Capture the cell that displays the provided text and extract its (x, y) central coordinate. 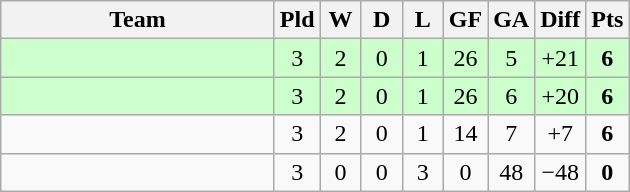
5 (512, 58)
Pld (297, 20)
14 (465, 134)
D (382, 20)
+21 (560, 58)
Pts (608, 20)
Diff (560, 20)
48 (512, 172)
GA (512, 20)
7 (512, 134)
W (340, 20)
−48 (560, 172)
GF (465, 20)
Team (138, 20)
+7 (560, 134)
+20 (560, 96)
L (422, 20)
